From the cell containing the given text, extract its center point as (X, Y) coordinate. 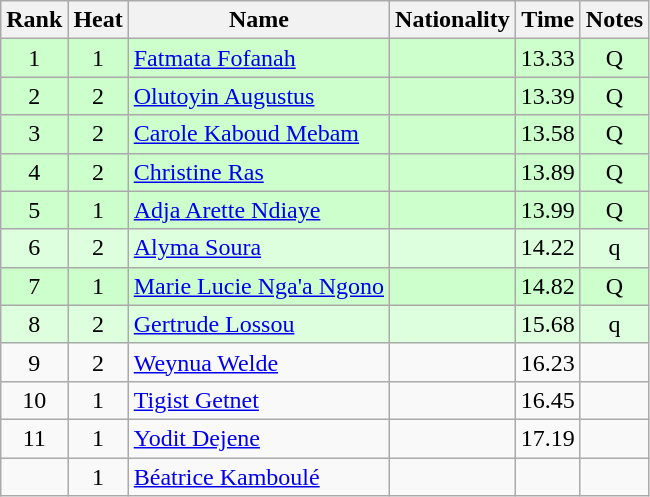
4 (34, 172)
Béatrice Kamboulé (258, 477)
16.45 (548, 400)
Olutoyin Augustus (258, 96)
14.22 (548, 248)
14.82 (548, 286)
Rank (34, 20)
Marie Lucie Nga'a Ngono (258, 286)
Time (548, 20)
13.58 (548, 134)
13.39 (548, 96)
15.68 (548, 324)
Carole Kaboud Mebam (258, 134)
7 (34, 286)
11 (34, 438)
Heat (98, 20)
Gertrude Lossou (258, 324)
Notes (614, 20)
9 (34, 362)
Tigist Getnet (258, 400)
5 (34, 210)
Name (258, 20)
13.99 (548, 210)
3 (34, 134)
13.89 (548, 172)
10 (34, 400)
Nationality (453, 20)
Alyma Soura (258, 248)
Weynua Welde (258, 362)
6 (34, 248)
16.23 (548, 362)
Fatmata Fofanah (258, 58)
Adja Arette Ndiaye (258, 210)
17.19 (548, 438)
Christine Ras (258, 172)
13.33 (548, 58)
Yodit Dejene (258, 438)
8 (34, 324)
